Detect which cell encompasses the target text, then output its (x, y) center coordinate. 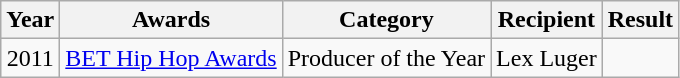
Recipient (547, 20)
Category (386, 20)
BET Hip Hop Awards (171, 58)
Producer of the Year (386, 58)
2011 (30, 58)
Awards (171, 20)
Year (30, 20)
Lex Luger (547, 58)
Result (640, 20)
